Capture the cell that displays the provided text and extract its [x, y] central coordinate. 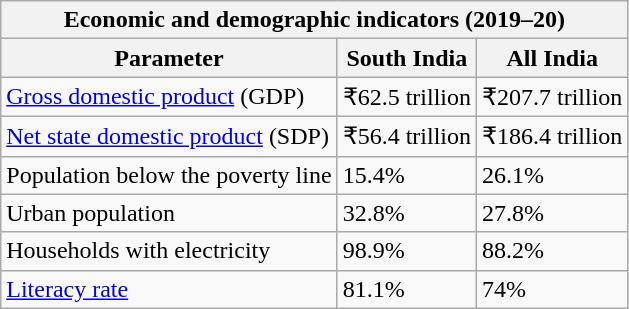
₹56.4 trillion [406, 136]
15.4% [406, 175]
₹186.4 trillion [552, 136]
Households with electricity [169, 251]
81.1% [406, 289]
Literacy rate [169, 289]
98.9% [406, 251]
All India [552, 58]
88.2% [552, 251]
26.1% [552, 175]
South India [406, 58]
Economic and demographic indicators (2019–20) [314, 20]
₹62.5 trillion [406, 97]
Urban population [169, 213]
Net state domestic product (SDP) [169, 136]
Parameter [169, 58]
74% [552, 289]
Gross domestic product (GDP) [169, 97]
27.8% [552, 213]
Population below the poverty line [169, 175]
₹207.7 trillion [552, 97]
32.8% [406, 213]
